Pinpoint the cell where the given text exists, returning its [X, Y] midpoint coordinate. 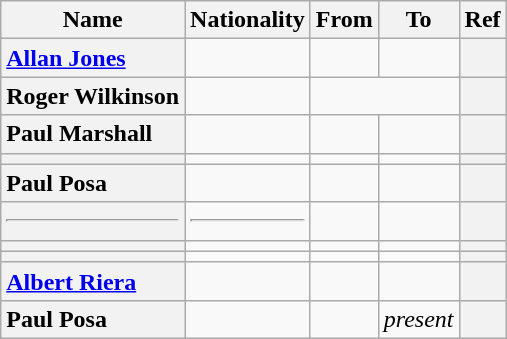
present [418, 319]
Name [93, 20]
Paul Marshall [93, 134]
Allan Jones [93, 58]
Albert Riera [93, 281]
Ref [482, 20]
To [418, 20]
Nationality [248, 20]
Roger Wilkinson [93, 96]
From [344, 20]
